From the cell containing the given text, extract its center point as (X, Y) coordinate. 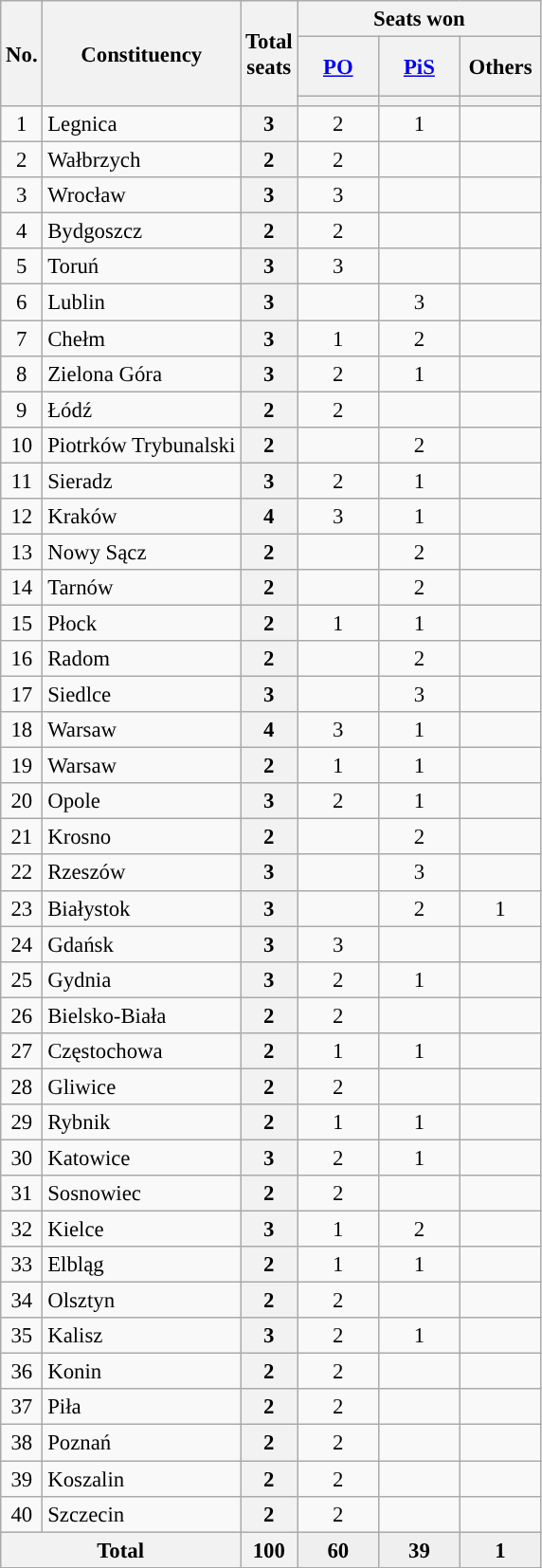
6 (22, 302)
Kalisz (142, 1336)
12 (22, 517)
Chełm (142, 338)
Kielce (142, 1230)
Others (500, 66)
18 (22, 730)
Rybnik (142, 1122)
34 (22, 1301)
100 (269, 1550)
40 (22, 1514)
Sosnowiec (142, 1194)
14 (22, 588)
Total (121, 1550)
29 (22, 1122)
23 (22, 908)
16 (22, 659)
Kraków (142, 517)
Legnica (142, 124)
PO (338, 66)
Konin (142, 1372)
Nowy Sącz (142, 552)
Radom (142, 659)
Bielsko-Biała (142, 1015)
26 (22, 1015)
19 (22, 766)
36 (22, 1372)
8 (22, 374)
Sieradz (142, 481)
28 (22, 1086)
Gliwice (142, 1086)
Płock (142, 623)
5 (22, 266)
Olsztyn (142, 1301)
Koszalin (142, 1479)
60 (338, 1550)
11 (22, 481)
Krosno (142, 837)
Total seats (269, 53)
Opole (142, 801)
PiS (420, 66)
Szczecin (142, 1514)
Gydnia (142, 979)
21 (22, 837)
10 (22, 445)
35 (22, 1336)
Lublin (142, 302)
Piotrków Trybunalski (142, 445)
Poznań (142, 1443)
13 (22, 552)
Wrocław (142, 195)
Bydgoszcz (142, 231)
Piła (142, 1408)
Katowice (142, 1158)
32 (22, 1230)
25 (22, 979)
Siedlce (142, 695)
33 (22, 1265)
Łódź (142, 410)
Białystok (142, 908)
24 (22, 944)
37 (22, 1408)
17 (22, 695)
22 (22, 873)
Toruń (142, 266)
20 (22, 801)
Częstochowa (142, 1051)
No. (22, 53)
Tarnów (142, 588)
38 (22, 1443)
Rzeszów (142, 873)
31 (22, 1194)
Elbląg (142, 1265)
Seats won (419, 19)
15 (22, 623)
30 (22, 1158)
27 (22, 1051)
Gdańsk (142, 944)
Zielona Góra (142, 374)
9 (22, 410)
7 (22, 338)
Wałbrzych (142, 160)
Constituency (142, 53)
